For the text-containing cell, return its midpoint in (x, y) coordinate format. 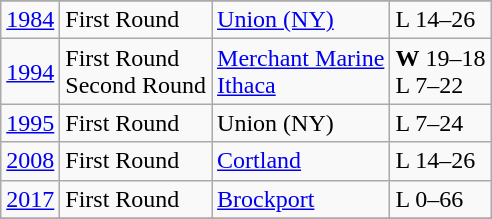
2008 (30, 161)
Merchant MarineIthaca (301, 72)
2017 (30, 199)
L 0–66 (440, 199)
W 19–18L 7–22 (440, 72)
1995 (30, 123)
1984 (30, 20)
Brockport (301, 199)
1994 (30, 72)
First RoundSecond Round (136, 72)
L 7–24 (440, 123)
Cortland (301, 161)
